Extract the [X, Y] coordinate from the center of the cell holding the provided text.  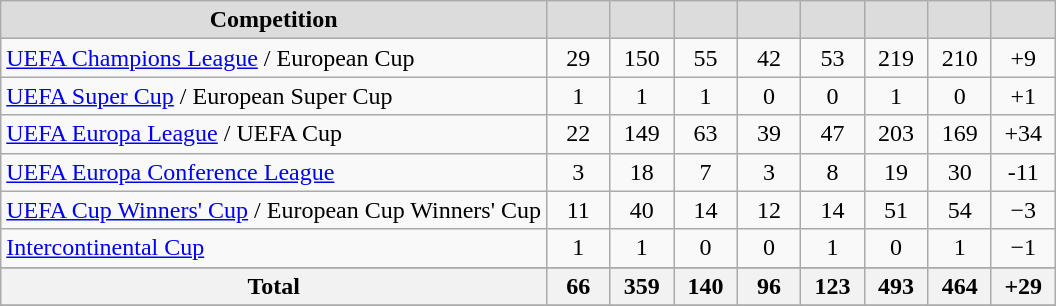
−1 [1023, 248]
UEFA Champions League / European Cup [274, 58]
8 [833, 172]
+9 [1023, 58]
359 [642, 286]
42 [769, 58]
12 [769, 210]
−3 [1023, 210]
47 [833, 134]
UEFA Europa Conference League [274, 172]
140 [706, 286]
UEFA Europa League / UEFA Cup [274, 134]
19 [896, 172]
+1 [1023, 96]
+34 [1023, 134]
149 [642, 134]
96 [769, 286]
22 [579, 134]
40 [642, 210]
54 [960, 210]
53 [833, 58]
30 [960, 172]
150 [642, 58]
11 [579, 210]
464 [960, 286]
123 [833, 286]
Competition [274, 20]
210 [960, 58]
18 [642, 172]
Intercontinental Cup [274, 248]
66 [579, 286]
169 [960, 134]
63 [706, 134]
55 [706, 58]
Total [274, 286]
+29 [1023, 286]
29 [579, 58]
51 [896, 210]
219 [896, 58]
203 [896, 134]
493 [896, 286]
-11 [1023, 172]
UEFA Cup Winners' Cup / European Cup Winners' Cup [274, 210]
7 [706, 172]
39 [769, 134]
UEFA Super Cup / European Super Cup [274, 96]
